For the text-containing cell, return its midpoint in (X, Y) coordinate format. 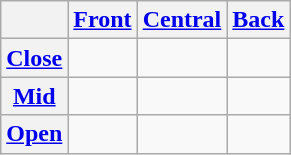
Close (34, 58)
Front (102, 20)
Central (182, 20)
Open (34, 134)
Mid (34, 96)
Back (258, 20)
